Detect which cell encompasses the target text, then output its [X, Y] center coordinate. 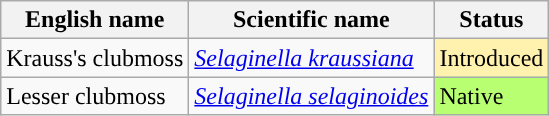
Status [492, 20]
Introduced [492, 58]
Native [492, 96]
Selaginella kraussiana [312, 58]
Scientific name [312, 20]
English name [95, 20]
Selaginella selaginoides [312, 96]
Krauss's clubmoss [95, 58]
Lesser clubmoss [95, 96]
